Pinpoint the cell where the given text exists, returning its (x, y) midpoint coordinate. 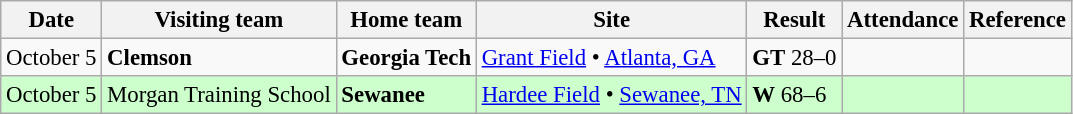
W 68–6 (794, 95)
Home team (406, 20)
Date (52, 20)
Visiting team (219, 20)
Clemson (219, 58)
Grant Field • Atlanta, GA (612, 58)
Morgan Training School (219, 95)
Reference (1018, 20)
Hardee Field • Sewanee, TN (612, 95)
Attendance (903, 20)
GT 28–0 (794, 58)
Sewanee (406, 95)
Result (794, 20)
Site (612, 20)
Georgia Tech (406, 58)
